Find where the given text appears and provide that cell's center as [X, Y] coordinate. 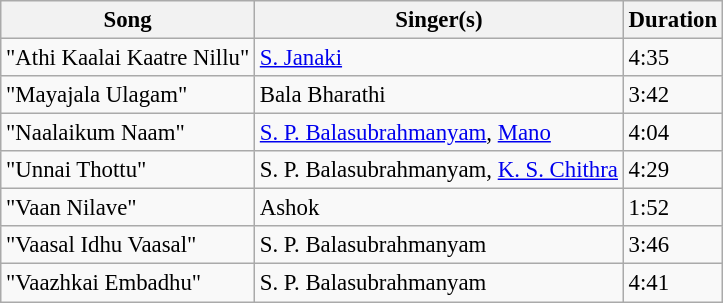
Bala Bharathi [440, 95]
Song [128, 20]
Ashok [440, 208]
"Vaan Nilave" [128, 208]
4:29 [672, 170]
"Unnai Thottu" [128, 170]
4:35 [672, 58]
Singer(s) [440, 20]
Duration [672, 20]
4:04 [672, 133]
1:52 [672, 208]
4:41 [672, 283]
"Vaasal Idhu Vaasal" [128, 245]
"Mayajala Ulagam" [128, 95]
S. P. Balasubrahmanyam, K. S. Chithra [440, 170]
3:42 [672, 95]
S. Janaki [440, 58]
"Athi Kaalai Kaatre Nillu" [128, 58]
"Vaazhkai Embadhu" [128, 283]
"Naalaikum Naam" [128, 133]
3:46 [672, 245]
S. P. Balasubrahmanyam, Mano [440, 133]
